Pinpoint the cell where the given text exists, returning its [x, y] midpoint coordinate. 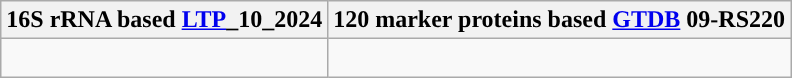
16S rRNA based LTP_10_2024 [164, 20]
120 marker proteins based GTDB 09-RS220 [560, 20]
